Determine the [x, y] coordinate at the center of the cell enclosing the given text.  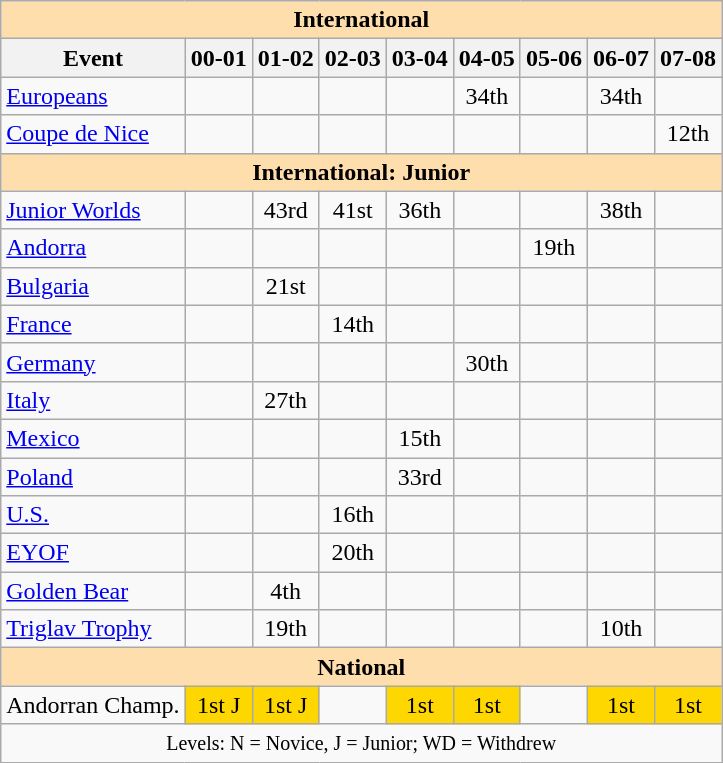
21st [286, 286]
01-02 [286, 58]
14th [352, 324]
16th [352, 515]
20th [352, 553]
Mexico [93, 438]
38th [620, 210]
Bulgaria [93, 286]
43rd [286, 210]
Triglav Trophy [93, 629]
02-03 [352, 58]
10th [620, 629]
France [93, 324]
36th [420, 210]
Andorran Champ. [93, 705]
EYOF [93, 553]
Junior Worlds [93, 210]
27th [286, 400]
15th [420, 438]
06-07 [620, 58]
Golden Bear [93, 591]
Italy [93, 400]
03-04 [420, 58]
05-06 [554, 58]
National [362, 667]
International [362, 20]
U.S. [93, 515]
Europeans [93, 96]
Poland [93, 477]
Coupe de Nice [93, 134]
Germany [93, 362]
Levels: N = Novice, J = Junior; WD = Withdrew [362, 743]
41st [352, 210]
00-01 [218, 58]
Event [93, 58]
07-08 [688, 58]
30th [486, 362]
33rd [420, 477]
International: Junior [362, 172]
12th [688, 134]
04-05 [486, 58]
Andorra [93, 248]
4th [286, 591]
